Provide the [X, Y] coordinate of the cell's center where the given text is located.  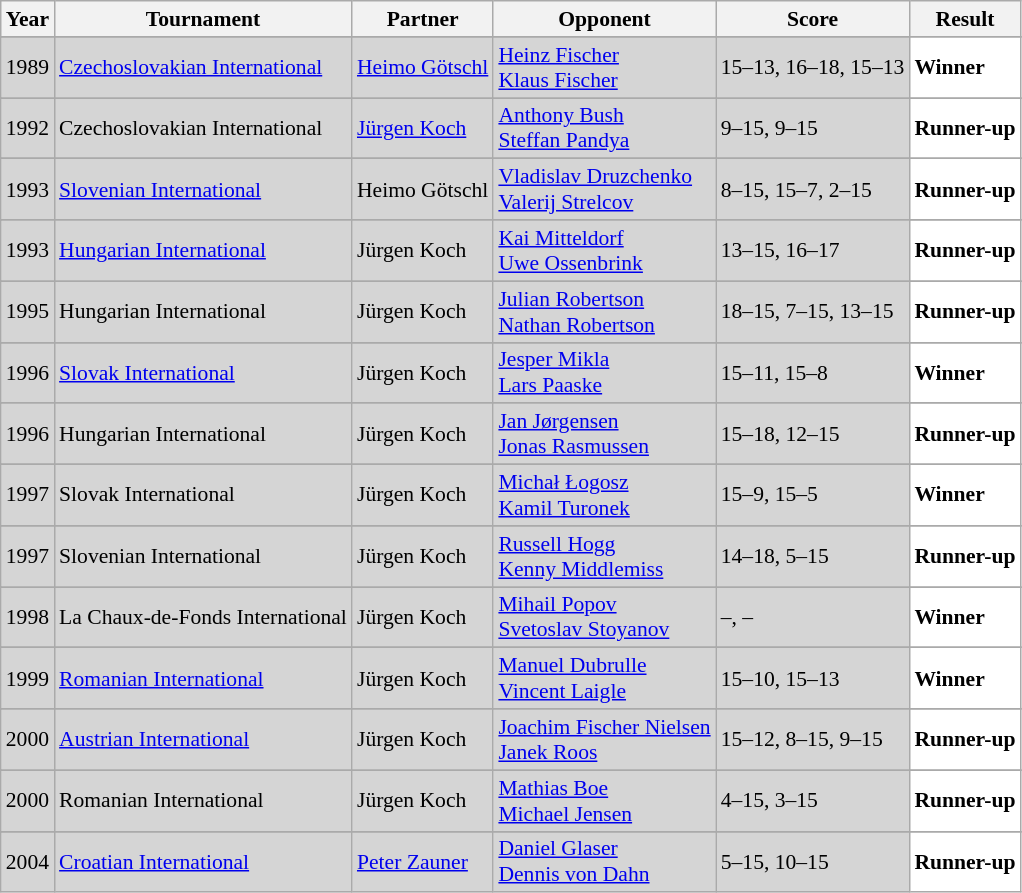
Croatian International [203, 862]
Jan Jørgensen Jonas Rasmussen [604, 434]
Partner [422, 19]
Jesper Mikla Lars Paaske [604, 372]
Anthony Bush Steffan Pandya [604, 128]
–, – [813, 618]
Austrian International [203, 740]
5–15, 10–15 [813, 862]
Opponent [604, 19]
4–15, 3–15 [813, 800]
Vladislav Druzchenko Valerij Strelcov [604, 190]
15–13, 16–18, 15–13 [813, 68]
15–9, 15–5 [813, 496]
8–15, 15–7, 2–15 [813, 190]
Mathias Boe Michael Jensen [604, 800]
Russell Hogg Kenny Middlemiss [604, 556]
La Chaux-de-Fonds International [203, 618]
Manuel Dubrulle Vincent Laigle [604, 678]
13–15, 16–17 [813, 250]
Tournament [203, 19]
Peter Zauner [422, 862]
18–15, 7–15, 13–15 [813, 312]
15–18, 12–15 [813, 434]
Score [813, 19]
9–15, 9–15 [813, 128]
2004 [28, 862]
15–10, 15–13 [813, 678]
Heinz Fischer Klaus Fischer [604, 68]
1998 [28, 618]
Joachim Fischer Nielsen Janek Roos [604, 740]
15–11, 15–8 [813, 372]
Mihail Popov Svetoslav Stoyanov [604, 618]
Year [28, 19]
Kai Mitteldorf Uwe Ossenbrink [604, 250]
14–18, 5–15 [813, 556]
1999 [28, 678]
1989 [28, 68]
Michał Łogosz Kamil Turonek [604, 496]
1992 [28, 128]
Result [964, 19]
1995 [28, 312]
Daniel Glaser Dennis von Dahn [604, 862]
15–12, 8–15, 9–15 [813, 740]
Julian Robertson Nathan Robertson [604, 312]
